Capture the cell that displays the provided text and extract its [x, y] central coordinate. 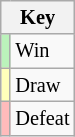
Win [42, 51]
Key [38, 17]
Draw [42, 85]
Defeat [42, 118]
